Search for the cell housing the specified text and yield its [x, y] center coordinate. 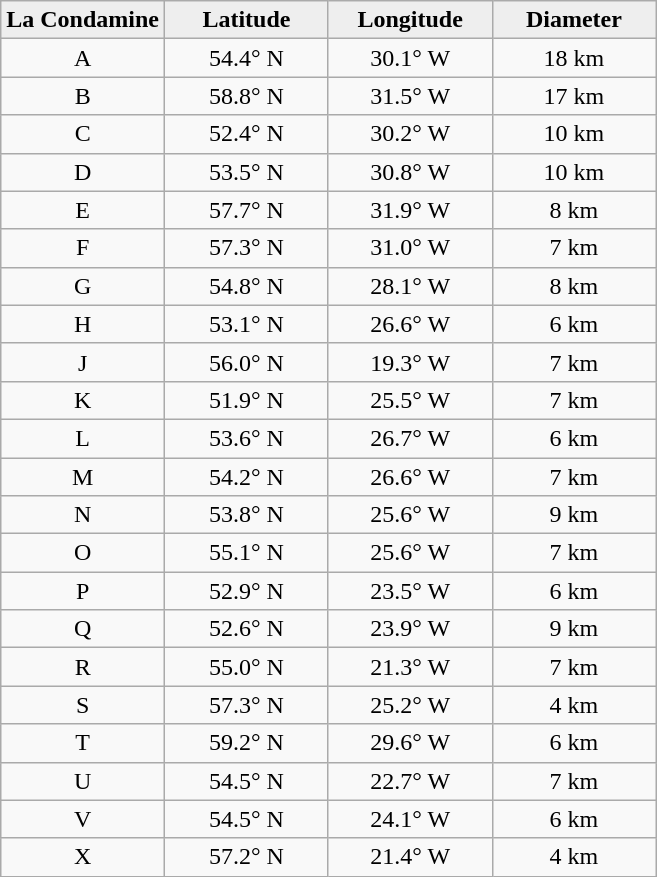
D [83, 172]
J [83, 362]
18 km [574, 58]
29.6° W [410, 743]
R [83, 667]
55.0° N [247, 667]
A [83, 58]
V [83, 819]
30.2° W [410, 134]
53.6° N [247, 438]
S [83, 705]
Latitude [247, 20]
30.8° W [410, 172]
31.9° W [410, 210]
52.9° N [247, 591]
54.4° N [247, 58]
C [83, 134]
23.9° W [410, 629]
Q [83, 629]
53.8° N [247, 515]
21.3° W [410, 667]
24.1° W [410, 819]
25.5° W [410, 400]
57.7° N [247, 210]
55.1° N [247, 553]
31.0° W [410, 248]
51.9° N [247, 400]
N [83, 515]
25.2° W [410, 705]
53.5° N [247, 172]
17 km [574, 96]
E [83, 210]
La Condamine [83, 20]
59.2° N [247, 743]
58.8° N [247, 96]
26.7° W [410, 438]
19.3° W [410, 362]
K [83, 400]
T [83, 743]
B [83, 96]
52.4° N [247, 134]
L [83, 438]
G [83, 286]
54.2° N [247, 477]
57.2° N [247, 857]
56.0° N [247, 362]
O [83, 553]
F [83, 248]
31.5° W [410, 96]
M [83, 477]
53.1° N [247, 324]
22.7° W [410, 781]
54.8° N [247, 286]
23.5° W [410, 591]
P [83, 591]
52.6° N [247, 629]
21.4° W [410, 857]
U [83, 781]
28.1° W [410, 286]
Longitude [410, 20]
Diameter [574, 20]
X [83, 857]
H [83, 324]
30.1° W [410, 58]
